Extract the (x, y) coordinate from the center of the cell holding the provided text.  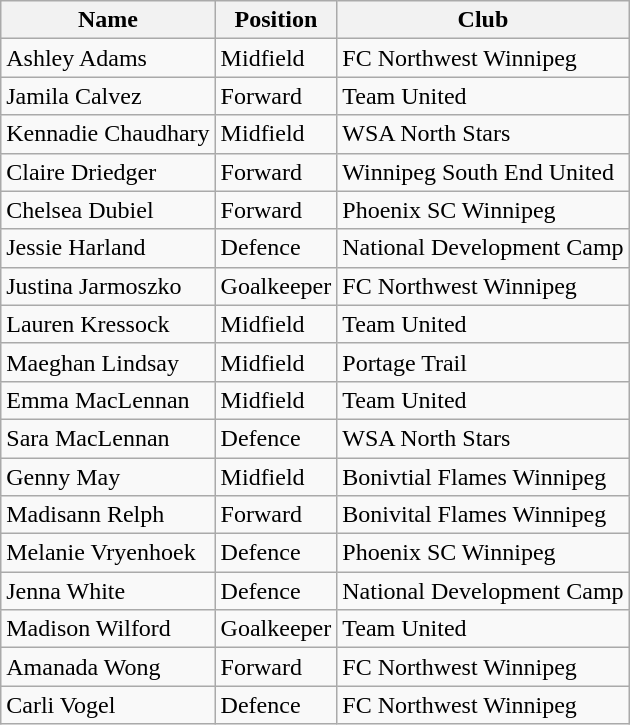
Jenna White (108, 591)
Jessie Harland (108, 248)
Genny May (108, 477)
Winnipeg South End United (483, 172)
Position (276, 20)
Emma MacLennan (108, 400)
Ashley Adams (108, 58)
Amanada Wong (108, 667)
Jamila Calvez (108, 96)
Chelsea Dubiel (108, 210)
Madisann Relph (108, 515)
Kennadie Chaudhary (108, 134)
Maeghan Lindsay (108, 362)
Justina Jarmoszko (108, 286)
Sara MacLennan (108, 438)
Portage Trail (483, 362)
Club (483, 20)
Bonivital Flames Winnipeg (483, 515)
Bonivtial Flames Winnipeg (483, 477)
Melanie Vryenhoek (108, 553)
Madison Wilford (108, 629)
Carli Vogel (108, 705)
Lauren Kressock (108, 324)
Claire Driedger (108, 172)
Name (108, 20)
